Return (x, y) of the center of cell containing provided text 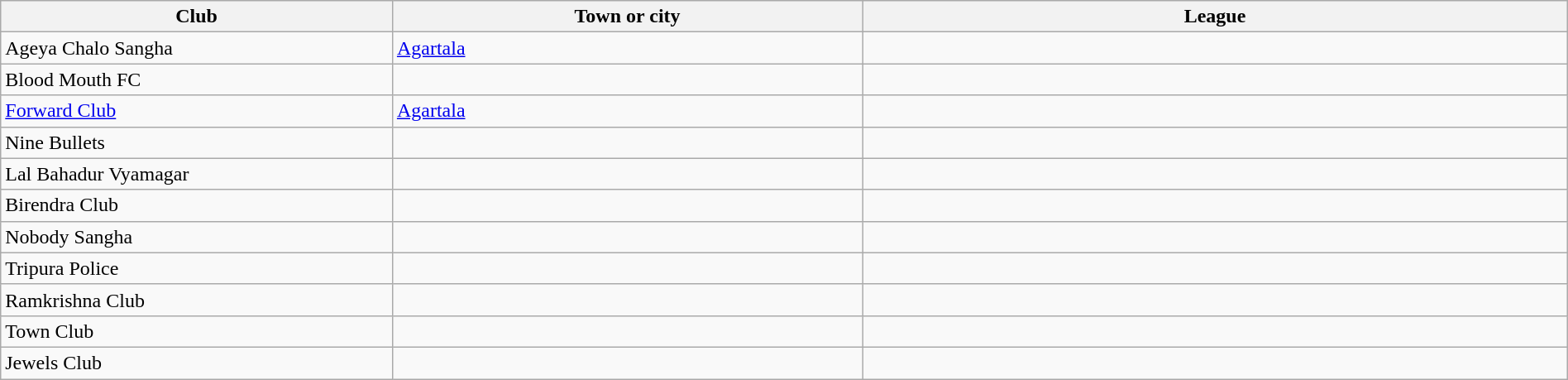
Forward Club (197, 111)
Town or city (627, 17)
League (1216, 17)
Nine Bullets (197, 142)
Ageya Chalo Sangha (197, 48)
Ramkrishna Club (197, 300)
Club (197, 17)
Nobody Sangha (197, 237)
Blood Mouth FC (197, 79)
Lal Bahadur Vyamagar (197, 174)
Town Club (197, 331)
Birendra Club (197, 205)
Jewels Club (197, 363)
Tripura Police (197, 268)
